Extract the (X, Y) coordinate from the center of the cell holding the provided text.  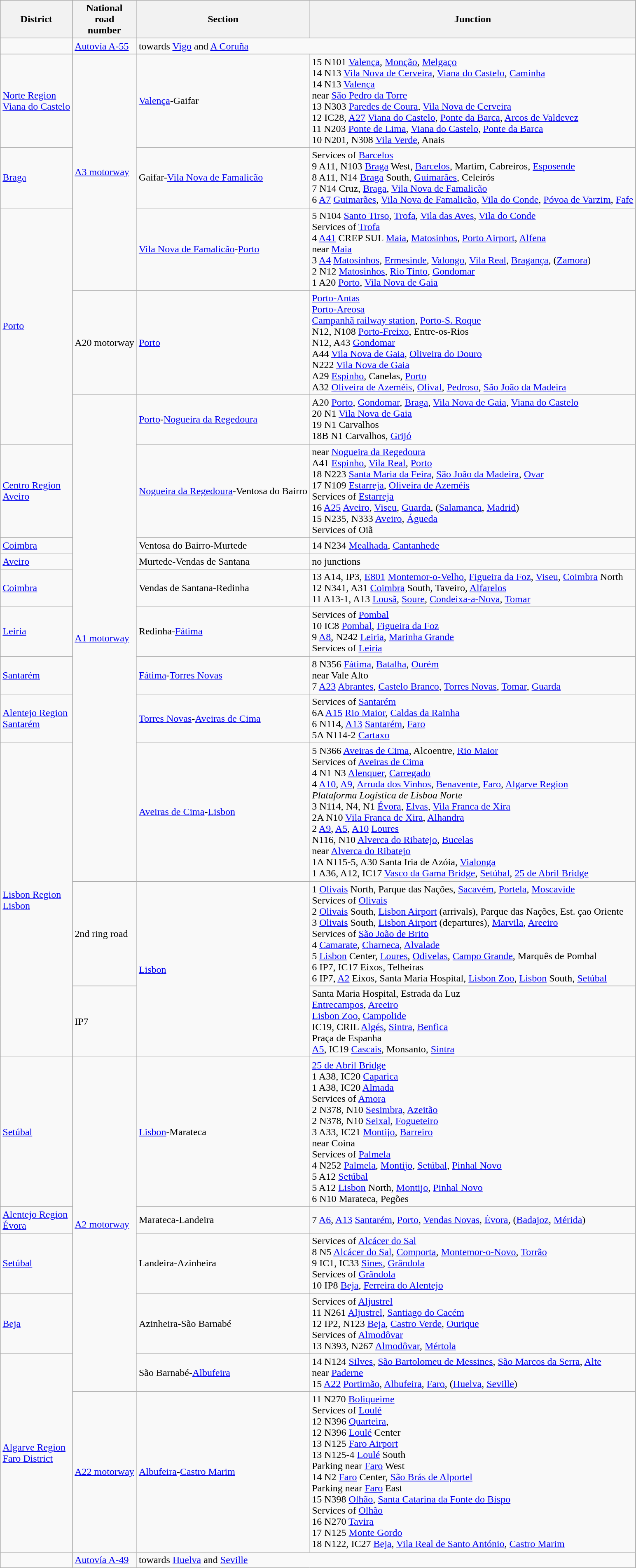
A1 motorway (105, 638)
Autovía A-55 (105, 46)
Santarém (36, 675)
District (36, 19)
no junctions (473, 561)
Alentejo RegionSantarém (36, 719)
Lisbon (223, 969)
towards Huelva and Seville (386, 1560)
Landeira-Azinheira (223, 1263)
Redinha-Fátima (223, 631)
14 N124 Silves, São Bartolomeu de Messines, São Marcos da Serra, Alte near Paderne 15 A22 Portimão, Albufeira, Faro, (Huelva, Seville) (473, 1373)
Ventosa do Bairro-Murtede (223, 545)
Aveiro (36, 561)
Lisbon-Marateca (223, 1132)
Norte RegionViana do Castelo (36, 101)
Vila Nova de Famalicão-Porto (223, 249)
Nogueira da Regedoura-Ventosa do Bairro (223, 491)
Nationalroadnumber (105, 19)
A20 Porto, Gondomar, Braga, Vila Nova de Gaia, Viana do Castelo 20 N1 Vila Nova de Gaia 19 N1 Carvalhos 18B N1 Carvalhos, Grijó (473, 420)
A3 motorway (105, 172)
Services of Santarém 6A A15 Rio Maior, Caldas da Rainha 6 N114, A13 Santarém, Faro 5A N114-2 Cartaxo (473, 719)
Aveiras de Cima-Lisbon (223, 812)
Fátima-Torres Novas (223, 675)
14 N234 Mealhada, Cantanhede (473, 545)
Autovía A-49 (105, 1560)
Albufeira-Castro Marim (223, 1472)
Torres Novas-Aveiras de Cima (223, 719)
Braga (36, 178)
Murtede-Vendas de Santana (223, 561)
Vendas de Santana-Redinha (223, 588)
Marateca-Landeira (223, 1220)
Leiria (36, 631)
A20 motorway (105, 343)
Gaifar-Vila Nova de Famalicão (223, 178)
2nd ring road (105, 934)
Section (223, 19)
A22 motorway (105, 1472)
8 N356 Fátima, Batalha, Ourém near Vale Alto 7 A23 Abrantes, Castelo Branco, Torres Novas, Tomar, Guarda (473, 675)
Junction (473, 19)
Centro RegionAveiro (36, 491)
Beja (36, 1324)
Algarve RegionFaro District (36, 1453)
A2 motorway (105, 1224)
São Barnabé-Albufeira (223, 1373)
towards Vigo and A Coruña (386, 46)
Valença-Gaifar (223, 101)
Lisbon RegionLisbon (36, 900)
Azinheira-São Barnabé (223, 1324)
Services of Pombal 10 IC8 Pombal, Figueira da Foz 9 A8, N242 Leiria, Marinha Grande Services of Leiria (473, 631)
7 A6, A13 Santarém, Porto, Vendas Novas, Évora, (Badajoz, Mérida) (473, 1220)
Porto-Nogueira da Regedoura (223, 420)
Alentejo RegionÉvora (36, 1220)
IP7 (105, 1021)
